Find where the given text appears and provide that cell's center as (X, Y) coordinate. 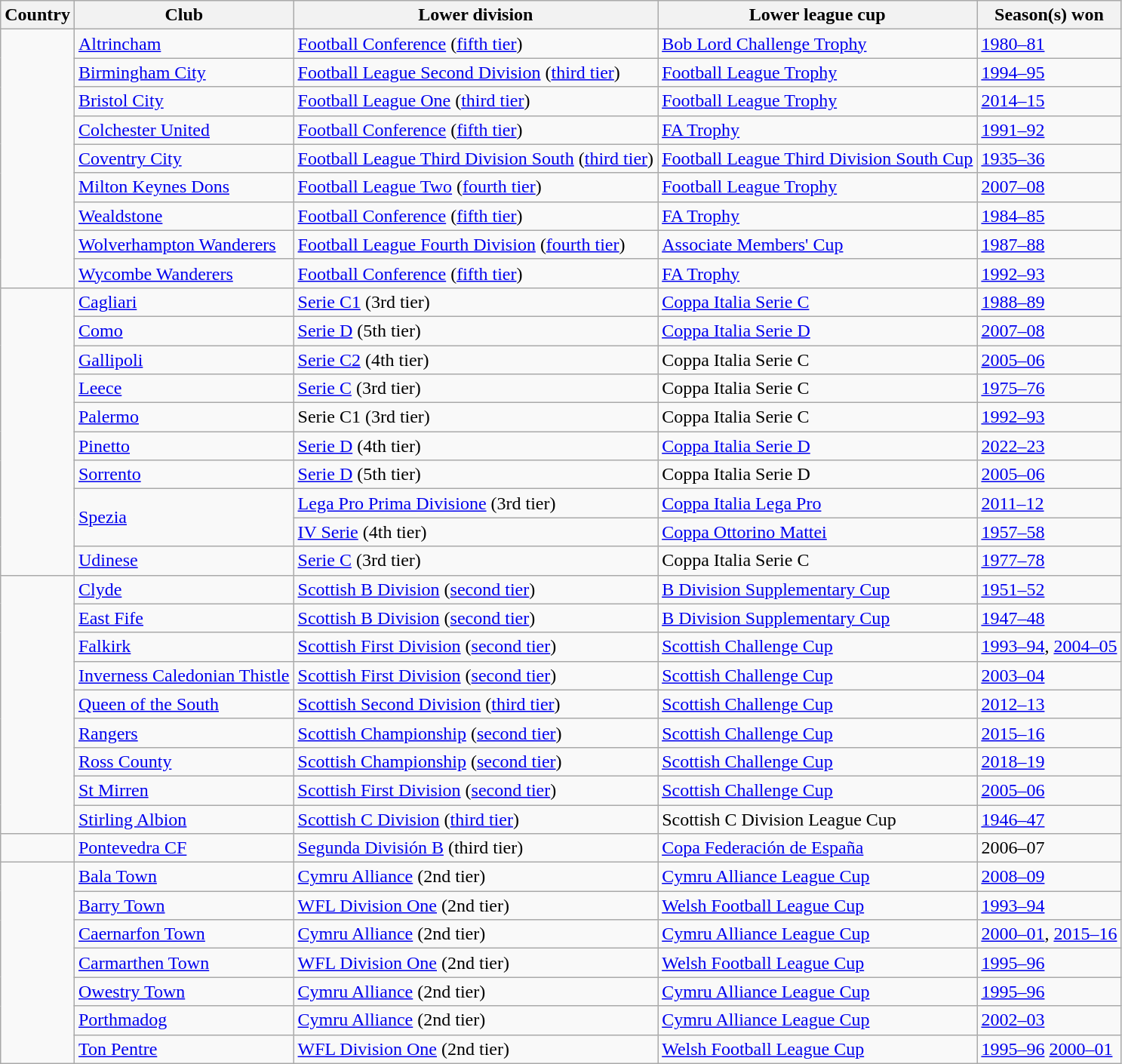
1988–89 (1049, 302)
Milton Keynes Dons (184, 187)
1977–78 (1049, 561)
1991–92 (1049, 130)
2012–13 (1049, 704)
Wycombe Wanderers (184, 273)
1987–88 (1049, 244)
Udinese (184, 561)
Birmingham City (184, 72)
Lower division (475, 15)
Football League Fourth Division (fourth tier) (475, 244)
2008–09 (1049, 877)
2002–03 (1049, 1020)
2003–04 (1049, 675)
Sorrento (184, 475)
Ross County (184, 761)
Palermo (184, 417)
1951–52 (1049, 589)
2011–12 (1049, 503)
Carmarthen Town (184, 963)
Ton Pentre (184, 1049)
Coppa Ottorino Mattei (818, 532)
1947–48 (1049, 618)
1957–58 (1049, 532)
Associate Members' Cup (818, 244)
Colchester United (184, 130)
Season(s) won (1049, 15)
IV Serie (4th tier) (475, 532)
East Fife (184, 618)
Spezia (184, 518)
Bristol City (184, 101)
Copa Federación de España (818, 848)
Falkirk (184, 647)
Caernarfon Town (184, 934)
Lower league cup (818, 15)
Wealdstone (184, 216)
Gallipoli (184, 360)
Country (38, 15)
Wolverhampton Wanderers (184, 244)
Cagliari (184, 302)
Pinetto (184, 446)
1975–76 (1049, 389)
Bala Town (184, 877)
1995–96 2000–01 (1049, 1049)
Segunda División B (third tier) (475, 848)
1935–36 (1049, 158)
Leece (184, 389)
Owestry Town (184, 992)
Football League Second Division (third tier) (475, 72)
Serie C2 (4th tier) (475, 360)
Scottish Second Division (third tier) (475, 704)
Football League Two (fourth tier) (475, 187)
Football League Third Division South Cup (818, 158)
Scottish C Division (third tier) (475, 819)
2018–19 (1049, 761)
Lega Pro Prima Divisione (3rd tier) (475, 503)
Como (184, 331)
Scottish C Division League Cup (818, 819)
1993–94 (1049, 906)
1994–95 (1049, 72)
Serie D (4th tier) (475, 446)
Rangers (184, 733)
2000–01, 2015–16 (1049, 934)
Porthmadog (184, 1020)
Stirling Albion (184, 819)
Football League One (third tier) (475, 101)
2022–23 (1049, 446)
1980–81 (1049, 44)
1993–94, 2004–05 (1049, 647)
2014–15 (1049, 101)
St Mirren (184, 790)
Pontevedra CF (184, 848)
Bob Lord Challenge Trophy (818, 44)
Club (184, 15)
Football League Third Division South (third tier) (475, 158)
2015–16 (1049, 733)
Clyde (184, 589)
1984–85 (1049, 216)
2006–07 (1049, 848)
Queen of the South (184, 704)
1946–47 (1049, 819)
Altrincham (184, 44)
Coppa Italia Lega Pro (818, 503)
Inverness Caledonian Thistle (184, 675)
Barry Town (184, 906)
Coventry City (184, 158)
